From the cell containing the given text, extract its center point as (x, y) coordinate. 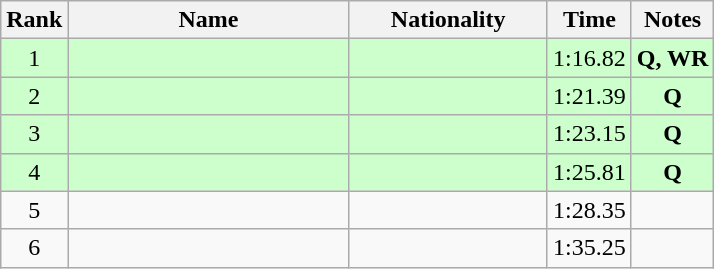
Nationality (448, 20)
Rank (34, 20)
1:23.15 (589, 134)
1:21.39 (589, 96)
1:35.25 (589, 248)
Q, WR (672, 58)
4 (34, 172)
Notes (672, 20)
Time (589, 20)
2 (34, 96)
3 (34, 134)
5 (34, 210)
1:16.82 (589, 58)
6 (34, 248)
1 (34, 58)
1:25.81 (589, 172)
1:28.35 (589, 210)
Name (208, 20)
